Detect which cell encompasses the target text, then output its [x, y] center coordinate. 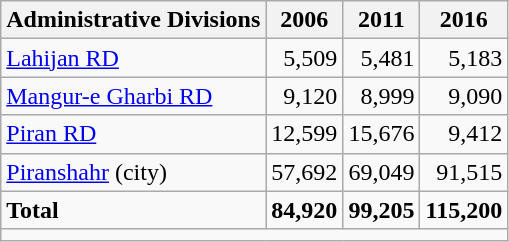
8,999 [382, 96]
12,599 [304, 134]
91,515 [464, 172]
2016 [464, 20]
2011 [382, 20]
5,481 [382, 58]
Total [134, 210]
Mangur-e Gharbi RD [134, 96]
99,205 [382, 210]
Piran RD [134, 134]
2006 [304, 20]
Piranshahr (city) [134, 172]
9,120 [304, 96]
15,676 [382, 134]
Lahijan RD [134, 58]
9,412 [464, 134]
69,049 [382, 172]
Administrative Divisions [134, 20]
57,692 [304, 172]
5,509 [304, 58]
115,200 [464, 210]
9,090 [464, 96]
84,920 [304, 210]
5,183 [464, 58]
